Return [X, Y] of the center of cell containing provided text 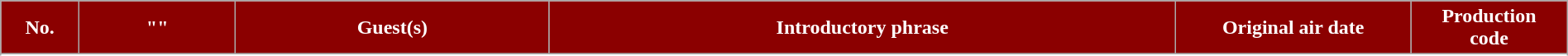
Guest(s) [392, 28]
"" [157, 28]
Production code [1489, 28]
No. [40, 28]
Introductory phrase [863, 28]
Original air date [1293, 28]
